Detect which cell encompasses the target text, then output its (x, y) center coordinate. 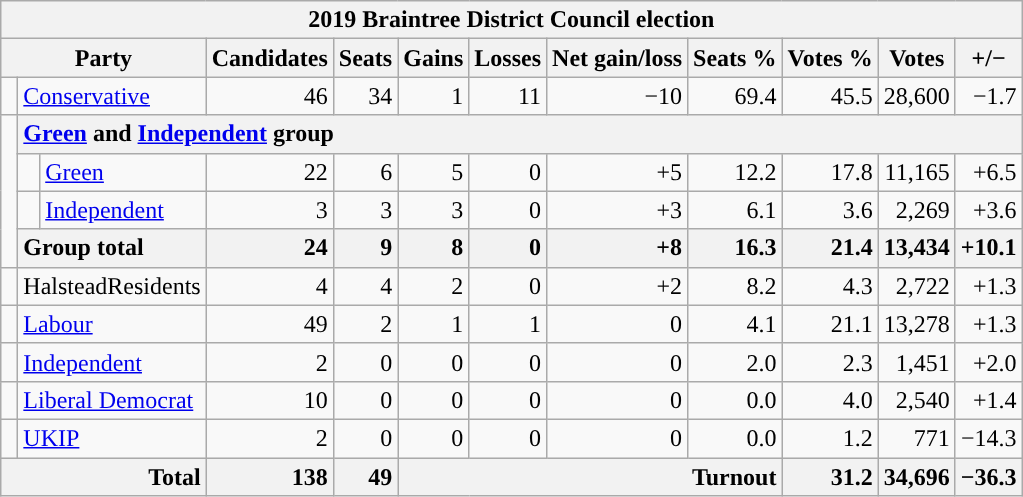
Losses (508, 58)
1.2 (830, 438)
3.6 (830, 210)
Green and Independent group (520, 134)
9 (365, 248)
Votes (916, 58)
−14.3 (988, 438)
+1.4 (988, 400)
HalsteadResidents (112, 286)
1,451 (916, 362)
2.0 (735, 362)
69.4 (735, 96)
34 (365, 96)
+3.6 (988, 210)
34,696 (916, 477)
Turnout (590, 477)
Gains (434, 58)
13,278 (916, 324)
10 (270, 400)
Net gain/loss (618, 58)
Liberal Democrat (112, 400)
+6.5 (988, 172)
8.2 (735, 286)
−36.3 (988, 477)
6.1 (735, 210)
4.3 (830, 286)
Labour (112, 324)
Green (123, 172)
138 (270, 477)
45.5 (830, 96)
22 (270, 172)
21.4 (830, 248)
21.1 (830, 324)
Conservative (112, 96)
Votes % (830, 58)
Seats (365, 58)
2,269 (916, 210)
16.3 (735, 248)
771 (916, 438)
11,165 (916, 172)
−1.7 (988, 96)
Party (104, 58)
2,540 (916, 400)
12.2 (735, 172)
Group total (112, 248)
+10.1 (988, 248)
6 (365, 172)
5 (434, 172)
4.1 (735, 324)
+/− (988, 58)
46 (270, 96)
2,722 (916, 286)
Seats % (735, 58)
4.0 (830, 400)
+8 (618, 248)
24 (270, 248)
28,600 (916, 96)
11 (508, 96)
Total (104, 477)
17.8 (830, 172)
+3 (618, 210)
13,434 (916, 248)
+2.0 (988, 362)
8 (434, 248)
Candidates (270, 58)
UKIP (112, 438)
31.2 (830, 477)
2019 Braintree District Council election (512, 20)
+5 (618, 172)
2.3 (830, 362)
−10 (618, 96)
+2 (618, 286)
